Return (X, Y) of the center of cell containing provided text 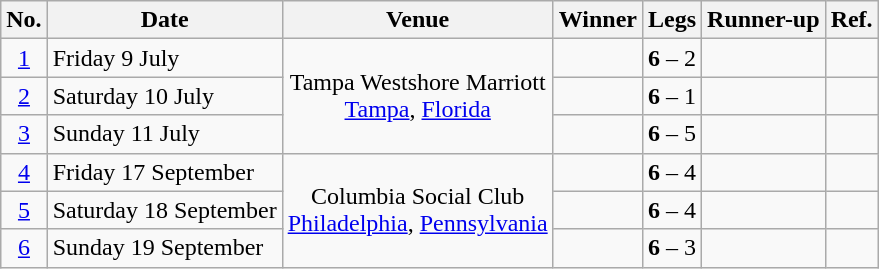
Saturday 10 July (164, 96)
6 – 2 (672, 58)
Legs (672, 20)
Ref. (852, 20)
6 – 3 (672, 248)
Runner-up (764, 20)
Sunday 11 July (164, 134)
3 (24, 134)
1 (24, 58)
Venue (418, 20)
Tampa Westshore Marriott Tampa, Florida (418, 96)
Winner (598, 20)
6 (24, 248)
Columbia Social Club Philadelphia, Pennsylvania (418, 210)
Date (164, 20)
2 (24, 96)
6 – 5 (672, 134)
6 – 1 (672, 96)
5 (24, 210)
4 (24, 172)
No. (24, 20)
Sunday 19 September (164, 248)
Friday 17 September (164, 172)
Friday 9 July (164, 58)
Saturday 18 September (164, 210)
